Find where the given text appears and provide that cell's center as (x, y) coordinate. 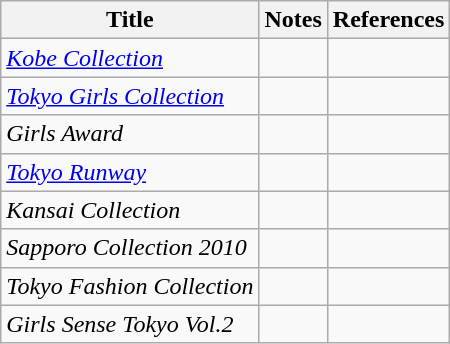
Girls Award (130, 134)
Kansai Collection (130, 210)
Sapporo Collection 2010 (130, 248)
Title (130, 20)
Tokyo Fashion Collection (130, 286)
Kobe Collection (130, 58)
Girls Sense Tokyo Vol.2 (130, 324)
Notes (293, 20)
Tokyo Runway (130, 172)
References (388, 20)
Tokyo Girls Collection (130, 96)
